Output the (x, y) coordinate of the center of the cell containing the given text.  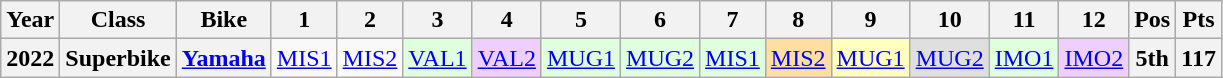
Yamaha (224, 58)
8 (798, 20)
1 (304, 20)
9 (870, 20)
12 (1094, 20)
7 (733, 20)
Bike (224, 20)
IMO1 (1024, 58)
Year (30, 20)
10 (950, 20)
VAL1 (438, 58)
4 (506, 20)
2 (370, 20)
5th (1152, 58)
Pos (1152, 20)
Class (118, 20)
11 (1024, 20)
Superbike (118, 58)
6 (660, 20)
3 (438, 20)
IMO2 (1094, 58)
117 (1199, 58)
5 (580, 20)
Pts (1199, 20)
2022 (30, 58)
VAL2 (506, 58)
